Provide the [x, y] coordinate of the cell's center where the given text is located.  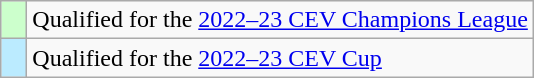
Qualified for the 2022–23 CEV Cup [280, 58]
Qualified for the 2022–23 CEV Champions League [280, 20]
